Extract the (x, y) coordinate from the center of the cell holding the provided text.  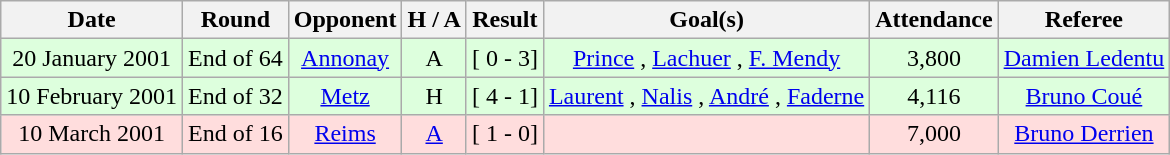
H (434, 96)
Attendance (934, 20)
H / A (434, 20)
End of 32 (235, 96)
Result (504, 20)
End of 16 (235, 134)
Bruno Derrien (1084, 134)
4,116 (934, 96)
Bruno Coué (1084, 96)
Referee (1084, 20)
[ 4 - 1] (504, 96)
Damien Ledentu (1084, 58)
10 February 2001 (92, 96)
[ 0 - 3] (504, 58)
[ 1 - 0] (504, 134)
10 March 2001 (92, 134)
Laurent , Nalis , André , Faderne (706, 96)
Metz (345, 96)
Prince , Lachuer , F. Mendy (706, 58)
7,000 (934, 134)
Goal(s) (706, 20)
End of 64 (235, 58)
Opponent (345, 20)
Reims (345, 134)
3,800 (934, 58)
Round (235, 20)
Date (92, 20)
20 January 2001 (92, 58)
Annonay (345, 58)
